Return the (X, Y) coordinate for the center point of the cell that contains the specified text.  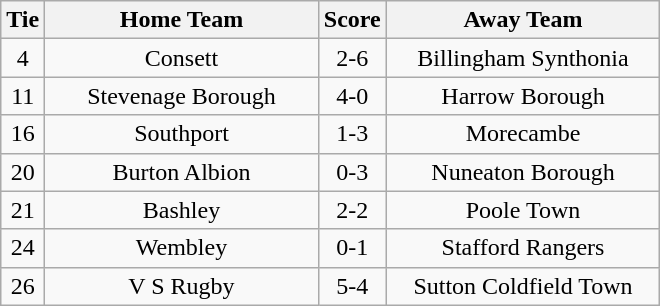
20 (23, 172)
24 (23, 248)
Away Team (523, 20)
Morecambe (523, 134)
0-3 (352, 172)
Harrow Borough (523, 96)
4-0 (352, 96)
Burton Albion (182, 172)
Consett (182, 58)
Southport (182, 134)
V S Rugby (182, 286)
1-3 (352, 134)
21 (23, 210)
5-4 (352, 286)
Bashley (182, 210)
26 (23, 286)
2-6 (352, 58)
2-2 (352, 210)
11 (23, 96)
Wembley (182, 248)
4 (23, 58)
Score (352, 20)
Poole Town (523, 210)
Sutton Coldfield Town (523, 286)
0-1 (352, 248)
Nuneaton Borough (523, 172)
16 (23, 134)
Stafford Rangers (523, 248)
Home Team (182, 20)
Stevenage Borough (182, 96)
Billingham Synthonia (523, 58)
Tie (23, 20)
